Output the (X, Y) coordinate of the center of the cell containing the given text.  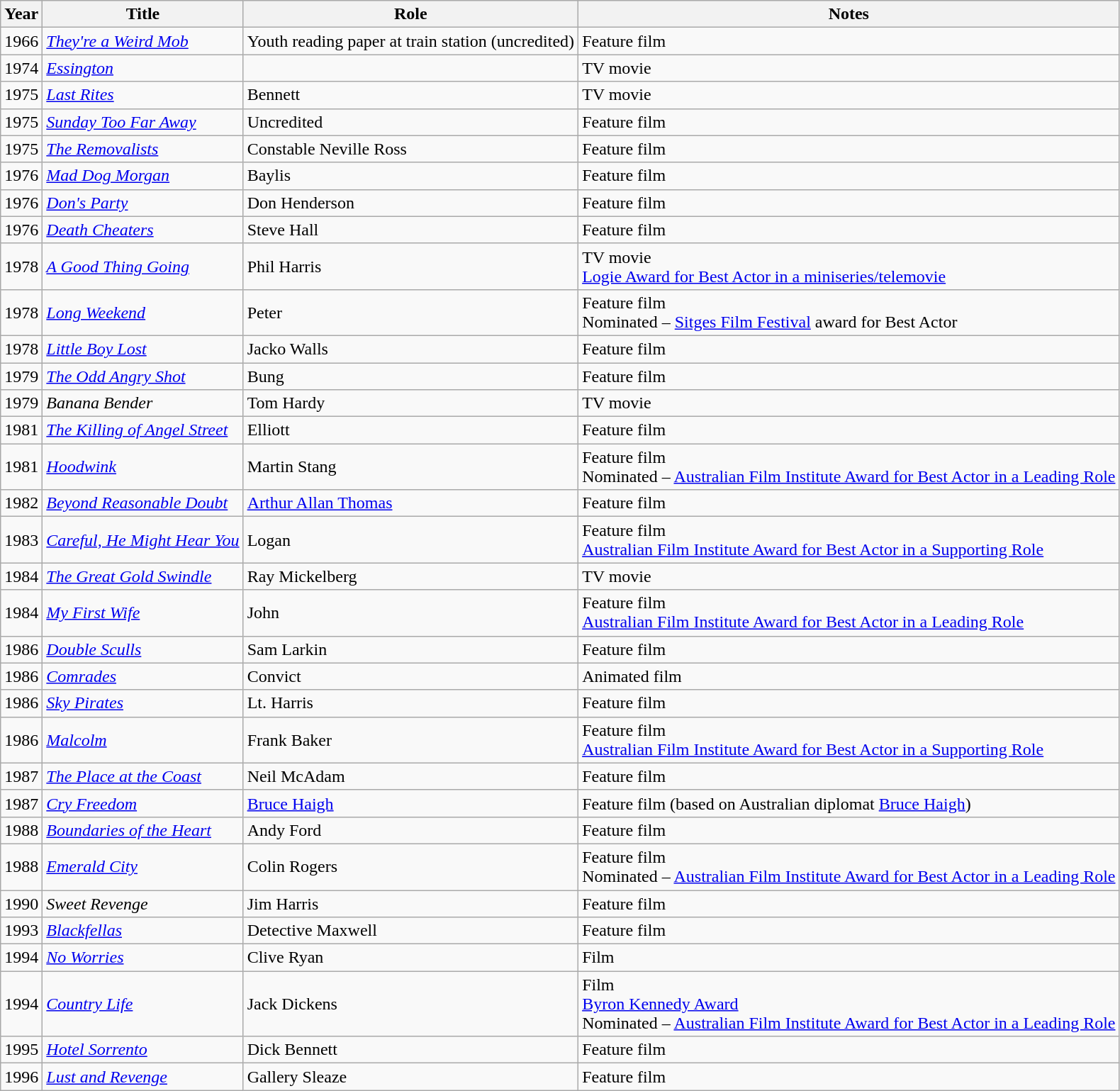
Hotel Sorrento (143, 1050)
1983 (21, 540)
1993 (21, 931)
Essington (143, 68)
Gallery Sleaze (410, 1077)
1974 (21, 68)
Sky Pirates (143, 703)
Double Sculls (143, 649)
1995 (21, 1050)
Jack Dickens (410, 1004)
John (410, 612)
Clive Ryan (410, 958)
Youth reading paper at train station (uncredited) (410, 41)
Bruce Haigh (410, 803)
The Odd Angry Shot (143, 376)
Beyond Reasonable Doubt (143, 503)
Boundaries of the Heart (143, 830)
Baylis (410, 176)
Comrades (143, 676)
Elliott (410, 430)
Country Life (143, 1004)
Little Boy Lost (143, 349)
Peter (410, 312)
Emerald City (143, 866)
Long Weekend (143, 312)
Don Henderson (410, 203)
1996 (21, 1077)
Mad Dog Morgan (143, 176)
Sam Larkin (410, 649)
Cry Freedom (143, 803)
Phil Harris (410, 267)
Feature film (based on Australian diplomat Bruce Haigh) (849, 803)
Title (143, 14)
Arthur Allan Thomas (410, 503)
The Removalists (143, 149)
Detective Maxwell (410, 931)
Blackfellas (143, 931)
Year (21, 14)
Sunday Too Far Away (143, 122)
Notes (849, 14)
Dick Bennett (410, 1050)
Sweet Revenge (143, 904)
TV movieLogie Award for Best Actor in a miniseries/telemovie (849, 267)
Jacko Walls (410, 349)
My First Wife (143, 612)
Banana Bender (143, 403)
Feature filmAustralian Film Institute Award for Best Actor in a Leading Role (849, 612)
Logan (410, 540)
Uncredited (410, 122)
Bung (410, 376)
Jim Harris (410, 904)
No Worries (143, 958)
Hoodwink (143, 466)
A Good Thing Going (143, 267)
Tom Hardy (410, 403)
Colin Rogers (410, 866)
Malcolm (143, 740)
Last Rites (143, 95)
They're a Weird Mob (143, 41)
Martin Stang (410, 466)
1966 (21, 41)
The Great Gold Swindle (143, 576)
Lust and Revenge (143, 1077)
Death Cheaters (143, 230)
Bennett (410, 95)
FilmByron Kennedy AwardNominated – Australian Film Institute Award for Best Actor in a Leading Role (849, 1004)
Lt. Harris (410, 703)
Steve Hall (410, 230)
Role (410, 14)
Convict (410, 676)
Animated film (849, 676)
Neil McAdam (410, 776)
Careful, He Might Hear You (143, 540)
Constable Neville Ross (410, 149)
1990 (21, 904)
Film (849, 958)
Andy Ford (410, 830)
Frank Baker (410, 740)
The Place at the Coast (143, 776)
The Killing of Angel Street (143, 430)
Don's Party (143, 203)
Feature filmNominated – Sitges Film Festival award for Best Actor (849, 312)
1982 (21, 503)
Ray Mickelberg (410, 576)
